Locate the cell with the specified text and output its (x, y) center coordinate. 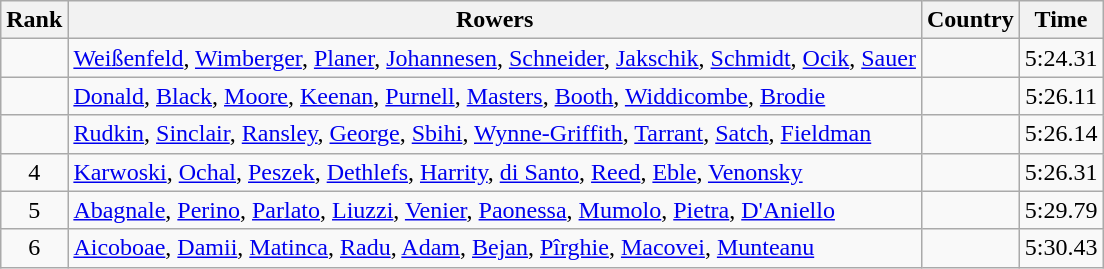
5 (34, 210)
Rowers (495, 20)
Rank (34, 20)
Donald, Black, Moore, Keenan, Purnell, Masters, Booth, Widdicombe, Brodie (495, 96)
5:29.79 (1061, 210)
5:26.11 (1061, 96)
6 (34, 248)
4 (34, 172)
5:30.43 (1061, 248)
Karwoski, Ochal, Peszek, Dethlefs, Harrity, di Santo, Reed, Eble, Venonsky (495, 172)
5:26.31 (1061, 172)
5:24.31 (1061, 58)
Aicoboae, Damii, Matinca, Radu, Adam, Bejan, Pîrghie, Macovei, Munteanu (495, 248)
5:26.14 (1061, 134)
Time (1061, 20)
Weißenfeld, Wimberger, Planer, Johannesen, Schneider, Jakschik, Schmidt, Ocik, Sauer (495, 58)
Country (970, 20)
Rudkin, Sinclair, Ransley, George, Sbihi, Wynne-Griffith, Tarrant, Satch, Fieldman (495, 134)
Abagnale, Perino, Parlato, Liuzzi, Venier, Paonessa, Mumolo, Pietra, D'Aniello (495, 210)
